Scan for the cell matching the given text and deliver its [X, Y] coordinate at center. 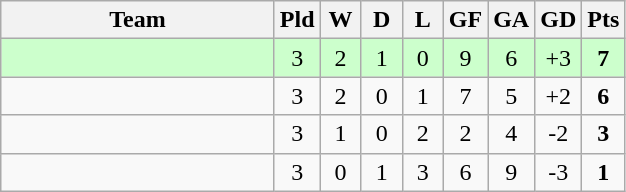
+3 [558, 58]
Pts [604, 20]
GD [558, 20]
5 [512, 96]
GF [465, 20]
4 [512, 134]
+2 [558, 96]
GA [512, 20]
W [340, 20]
Team [138, 20]
L [422, 20]
-3 [558, 172]
-2 [558, 134]
D [382, 20]
Pld [297, 20]
